Scan for the cell matching the given text and deliver its (x, y) coordinate at center. 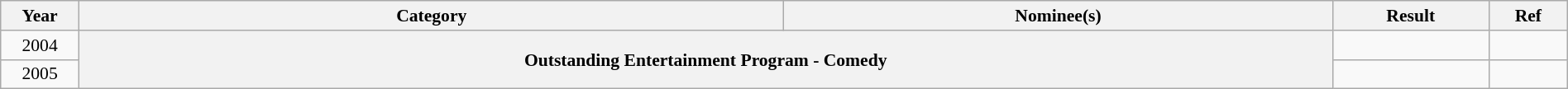
2004 (40, 45)
Category (432, 16)
2005 (40, 74)
Year (40, 16)
Nominee(s) (1059, 16)
Result (1411, 16)
Ref (1528, 16)
Outstanding Entertainment Program - Comedy (705, 59)
